Return [x, y] of the center of cell containing provided text 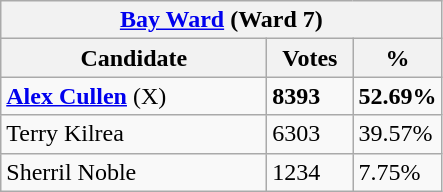
1234 [310, 172]
Alex Cullen (X) [134, 96]
Terry Kilrea [134, 134]
Candidate [134, 58]
% [398, 58]
6303 [310, 134]
7.75% [398, 172]
52.69% [398, 96]
8393 [310, 96]
Bay Ward (Ward 7) [222, 20]
Votes [310, 58]
39.57% [398, 134]
Sherril Noble [134, 172]
